Scan for the cell matching the given text and deliver its (X, Y) coordinate at center. 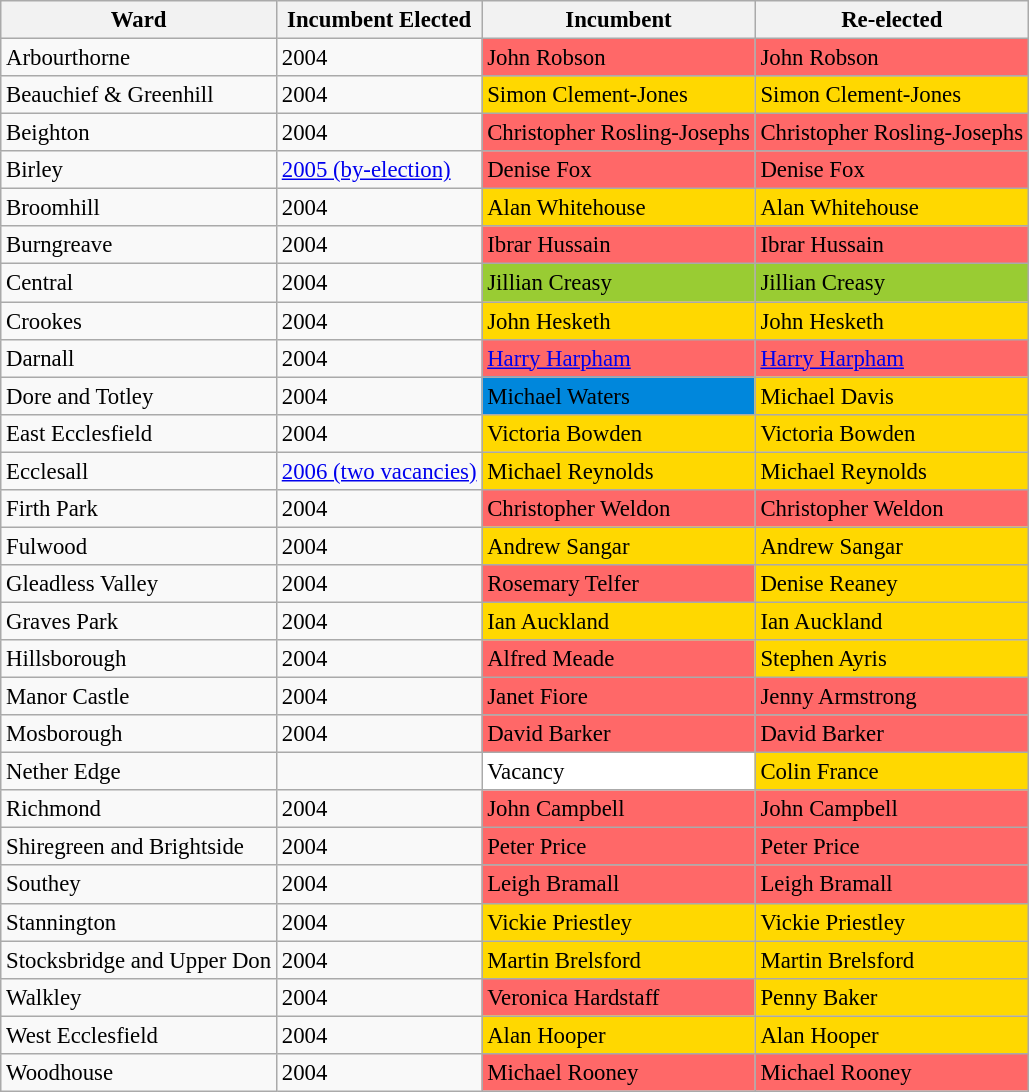
Richmond (139, 809)
Ecclesall (139, 471)
Janet Fiore (618, 697)
Dore and Totley (139, 396)
Colin France (892, 772)
Denise Reaney (892, 584)
Veronica Hardstaff (618, 997)
Penny Baker (892, 997)
Vacancy (618, 772)
Arbourthorne (139, 58)
Graves Park (139, 621)
Crookes (139, 321)
West Ecclesfield (139, 1035)
Jenny Armstrong (892, 697)
Michael Waters (618, 396)
Birley (139, 170)
East Ecclesfield (139, 433)
Southey (139, 885)
Alfred Meade (618, 659)
2005 (by-election) (378, 170)
Broomhill (139, 208)
Stephen Ayris (892, 659)
Incumbent (618, 20)
Firth Park (139, 509)
Darnall (139, 358)
Shiregreen and Brightside (139, 847)
Ward (139, 20)
Nether Edge (139, 772)
Rosemary Telfer (618, 584)
Walkley (139, 997)
Stannington (139, 922)
Hillsborough (139, 659)
Incumbent Elected (378, 20)
Michael Davis (892, 396)
Fulwood (139, 546)
Gleadless Valley (139, 584)
Re-elected (892, 20)
Mosborough (139, 734)
Central (139, 283)
Beighton (139, 133)
Burngreave (139, 245)
Woodhouse (139, 1073)
2006 (two vacancies) (378, 471)
Stocksbridge and Upper Don (139, 960)
Manor Castle (139, 697)
Beauchief & Greenhill (139, 95)
